Pinpoint the cell where the given text exists, returning its (X, Y) midpoint coordinate. 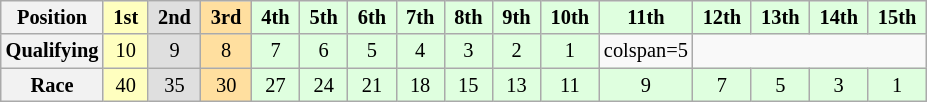
24 (324, 85)
21 (372, 85)
11th (646, 17)
18 (420, 85)
9th (516, 17)
35 (174, 85)
2 (516, 51)
colspan=5 (646, 51)
12th (722, 17)
Position (52, 17)
14th (839, 17)
10th (570, 17)
27 (275, 85)
8 (226, 51)
6th (372, 17)
13 (516, 85)
40 (126, 85)
8th (468, 17)
15 (468, 85)
Qualifying (52, 51)
5th (324, 17)
15th (897, 17)
6 (324, 51)
10 (126, 51)
3rd (226, 17)
1st (126, 17)
13th (780, 17)
4th (275, 17)
11 (570, 85)
30 (226, 85)
7th (420, 17)
Race (52, 85)
2nd (174, 17)
4 (420, 51)
